Output the [X, Y] coordinate of the center of the cell containing the given text.  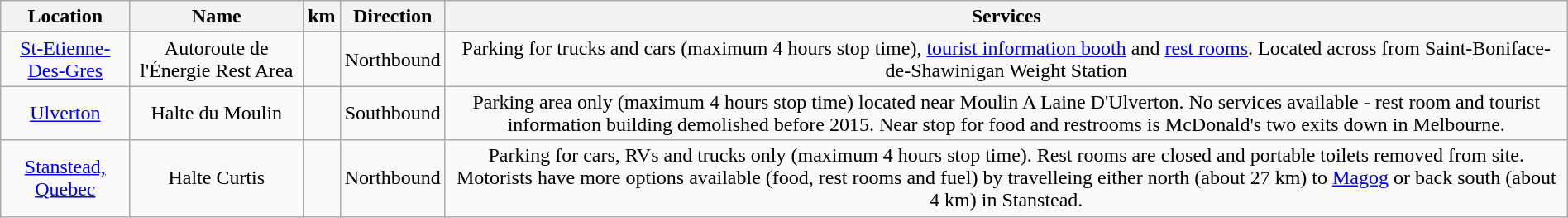
km [322, 17]
Name [217, 17]
Autoroute de l'Énergie Rest Area [217, 60]
Location [65, 17]
Southbound [392, 113]
Services [1006, 17]
Stanstead, Quebec [65, 178]
Direction [392, 17]
Halte Curtis [217, 178]
Halte du Moulin [217, 113]
St-Etienne-Des-Gres [65, 60]
Ulverton [65, 113]
